Pinpoint the cell where the given text exists, returning its [X, Y] midpoint coordinate. 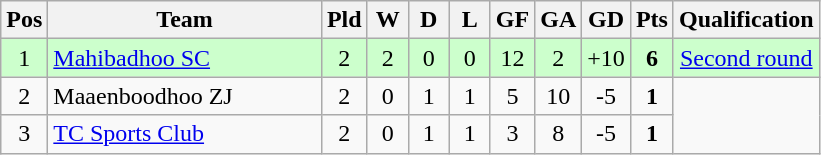
Maaenboodhoo ZJ [185, 96]
W [388, 20]
5 [512, 96]
Second round [746, 58]
12 [512, 58]
D [428, 20]
+10 [606, 58]
10 [558, 96]
GA [558, 20]
L [470, 20]
6 [652, 58]
Pld [344, 20]
GF [512, 20]
8 [558, 134]
Mahibadhoo SC [185, 58]
Team [185, 20]
TC Sports Club [185, 134]
Qualification [746, 20]
Pts [652, 20]
Pos [24, 20]
GD [606, 20]
